Capture the cell that displays the provided text and extract its [X, Y] central coordinate. 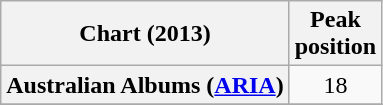
Peakposition [335, 34]
Australian Albums (ARIA) [145, 85]
18 [335, 85]
Chart (2013) [145, 34]
